Identify which cell holds the provided text, then report its (X, Y) central coordinate. 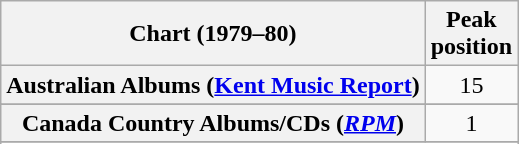
Canada Country Albums/CDs (RPM) (213, 123)
Chart (1979–80) (213, 34)
1 (471, 123)
Australian Albums (Kent Music Report) (213, 85)
15 (471, 85)
Peakposition (471, 34)
